Return the (x, y) coordinate for the center point of the cell that contains the specified text.  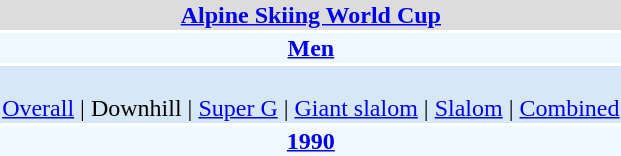
Overall | Downhill | Super G | Giant slalom | Slalom | Combined (311, 94)
Men (311, 48)
1990 (311, 141)
Alpine Skiing World Cup (311, 15)
